From the cell containing the given text, extract its center point as (x, y) coordinate. 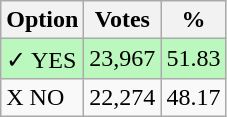
✓ YES (42, 59)
48.17 (194, 97)
% (194, 20)
51.83 (194, 59)
Votes (122, 20)
X NO (42, 97)
22,274 (122, 97)
Option (42, 20)
23,967 (122, 59)
